Determine the (x, y) coordinate at the center of the cell enclosing the given text.  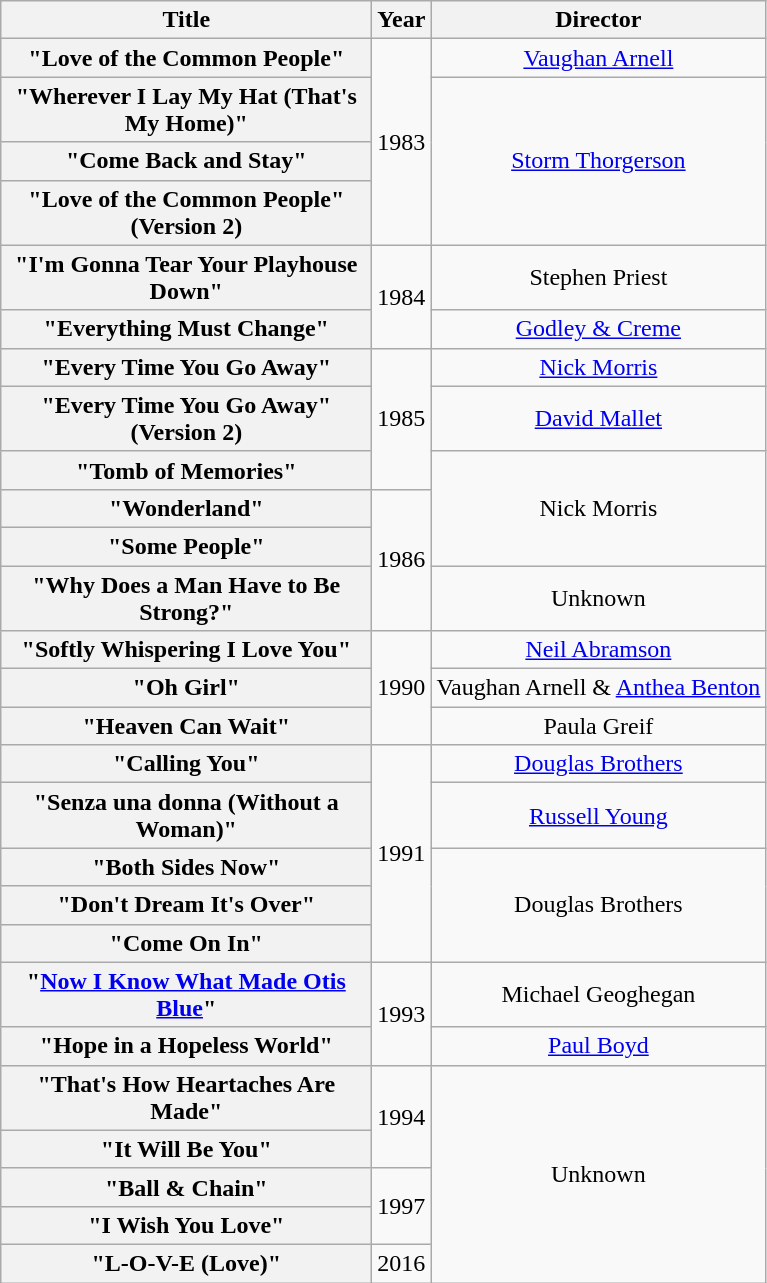
Stephen Priest (598, 278)
"Softly Whispering I Love You" (186, 650)
"Some People" (186, 546)
1983 (402, 142)
1986 (402, 560)
"Love of the Common People" (186, 58)
Michael Geoghegan (598, 994)
"Come On In" (186, 943)
1997 (402, 1206)
"Everything Must Change" (186, 329)
Title (186, 20)
1985 (402, 418)
"Why Does a Man Have to Be Strong?" (186, 598)
Paula Greif (598, 726)
"Calling You" (186, 764)
"Tomb of Memories" (186, 470)
Russell Young (598, 816)
Director (598, 20)
"Don't Dream It's Over" (186, 905)
"Come Back and Stay" (186, 161)
1994 (402, 1116)
"Oh Girl" (186, 688)
Vaughan Arnell (598, 58)
1991 (402, 854)
"L-O-V-E (Love)" (186, 1263)
Year (402, 20)
"Ball & Chain" (186, 1187)
Godley & Creme (598, 329)
"It Will Be You" (186, 1149)
"Every Time You Go Away" (Version 2) (186, 418)
1993 (402, 1014)
Paul Boyd (598, 1046)
Vaughan Arnell & Anthea Benton (598, 688)
1984 (402, 296)
1990 (402, 688)
Storm Thorgerson (598, 161)
"Now I Know What Made Otis Blue" (186, 994)
"Hope in a Hopeless World" (186, 1046)
"Wonderland" (186, 508)
"I Wish You Love" (186, 1225)
"Both Sides Now" (186, 867)
David Mallet (598, 418)
"Senza una donna (Without a Woman)" (186, 816)
2016 (402, 1263)
"Love of the Common People" (Version 2) (186, 212)
"I'm Gonna Tear Your Playhouse Down" (186, 278)
"Every Time You Go Away" (186, 367)
"Wherever I Lay My Hat (That's My Home)" (186, 110)
Neil Abramson (598, 650)
"Heaven Can Wait" (186, 726)
"That's How Heartaches Are Made" (186, 1098)
